Return (X, Y) of the center of cell containing provided text 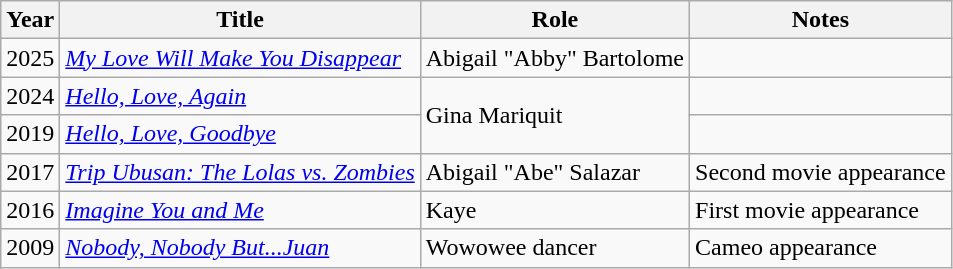
Title (240, 20)
Kaye (554, 210)
Year (30, 20)
Abigail "Abe" Salazar (554, 172)
2024 (30, 96)
Gina Mariquit (554, 115)
Abigail "Abby" Bartolome (554, 58)
2019 (30, 134)
Hello, Love, Again (240, 96)
Notes (821, 20)
My Love Will Make You Disappear (240, 58)
Wowowee dancer (554, 248)
2016 (30, 210)
First movie appearance (821, 210)
2025 (30, 58)
Second movie appearance (821, 172)
Cameo appearance (821, 248)
2017 (30, 172)
Imagine You and Me (240, 210)
2009 (30, 248)
Nobody, Nobody But...Juan (240, 248)
Hello, Love, Goodbye (240, 134)
Role (554, 20)
Trip Ubusan: The Lolas vs. Zombies (240, 172)
